Identify which cell holds the provided text, then report its [x, y] central coordinate. 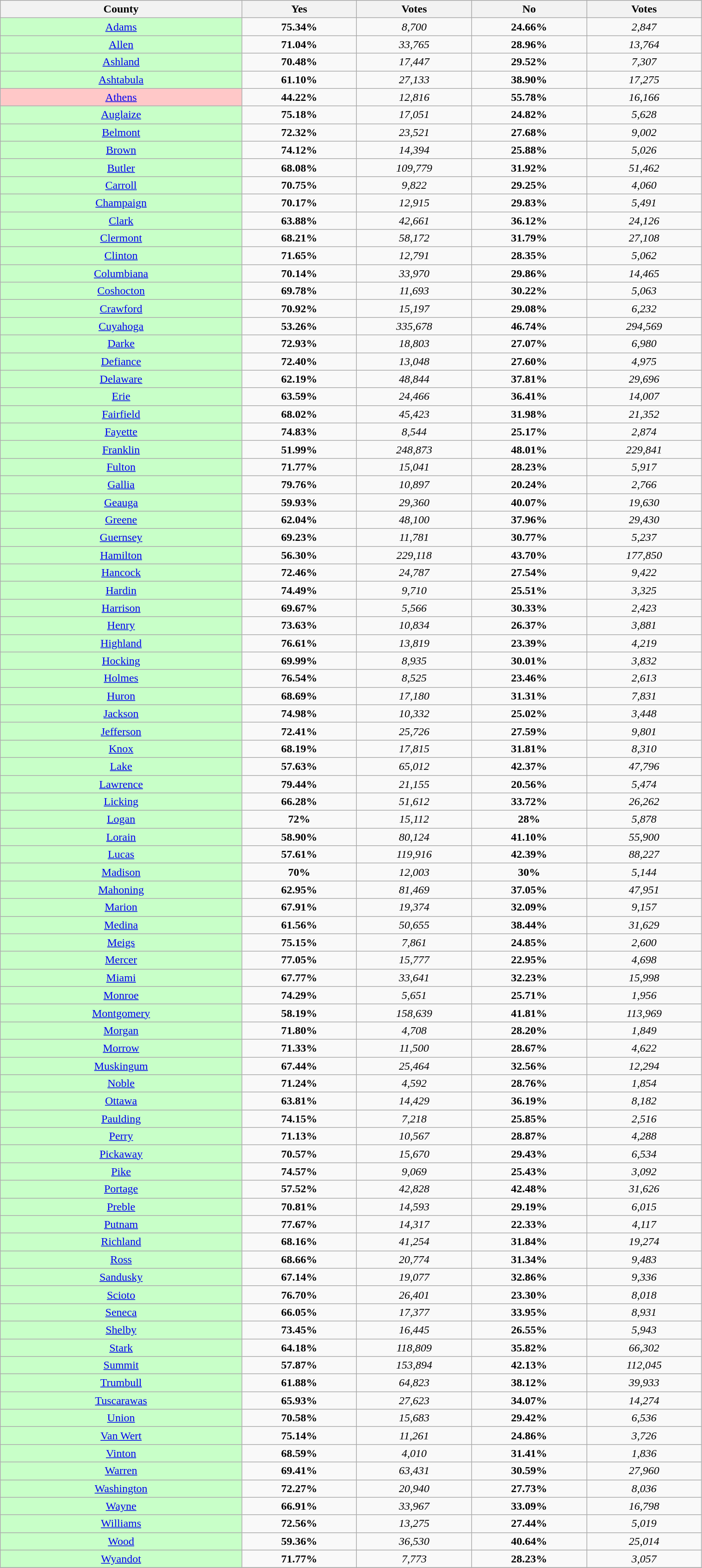
15,777 [414, 960]
Highland [121, 643]
Stark [121, 1348]
40.07% [529, 502]
34.07% [529, 1401]
3,092 [644, 1171]
59.93% [299, 502]
67.44% [299, 1066]
29.42% [529, 1418]
1,854 [644, 1084]
Holmes [121, 678]
2,516 [644, 1119]
335,678 [414, 326]
58.90% [299, 837]
16,798 [644, 1506]
37.96% [529, 520]
74.83% [299, 432]
25,464 [414, 1066]
70.17% [299, 203]
51,462 [644, 167]
70.57% [299, 1154]
46.74% [529, 326]
Crawford [121, 309]
4,060 [644, 185]
Columbiana [121, 273]
5,566 [414, 608]
36.12% [529, 221]
65,012 [414, 766]
4,010 [414, 1453]
72.32% [299, 132]
62.04% [299, 520]
Hamilton [121, 555]
26.55% [529, 1330]
229,118 [414, 555]
5,026 [644, 150]
Williams [121, 1524]
70.58% [299, 1418]
75.14% [299, 1436]
11,781 [414, 538]
25.71% [529, 995]
31.34% [529, 1259]
23.30% [529, 1295]
Defiance [121, 361]
113,969 [644, 1013]
41,254 [414, 1242]
76.54% [299, 678]
17,051 [414, 115]
17,447 [414, 62]
Scioto [121, 1295]
69.23% [299, 538]
Lawrence [121, 784]
Union [121, 1418]
9,422 [644, 573]
24,787 [414, 573]
Clinton [121, 256]
28.87% [529, 1136]
77.05% [299, 960]
30.33% [529, 608]
48,844 [414, 379]
Lake [121, 766]
72.46% [299, 573]
8,700 [414, 27]
2,600 [644, 942]
72% [299, 819]
80,124 [414, 837]
4,975 [644, 361]
8,310 [644, 749]
62.19% [299, 379]
43.70% [529, 555]
Fayette [121, 432]
Darke [121, 344]
20,940 [414, 1488]
18,803 [414, 344]
13,048 [414, 361]
16,445 [414, 1330]
9,336 [644, 1277]
29.83% [529, 203]
66,302 [644, 1348]
Monroe [121, 995]
248,873 [414, 449]
5,651 [414, 995]
Vinton [121, 1453]
Pike [121, 1171]
53.26% [299, 326]
37.05% [529, 890]
Medina [121, 925]
29.19% [529, 1207]
26,401 [414, 1295]
67.14% [299, 1277]
2,423 [644, 608]
Belmont [121, 132]
71.04% [299, 44]
61.56% [299, 925]
71.80% [299, 1030]
Athens [121, 97]
75.18% [299, 115]
67.91% [299, 907]
29,696 [644, 379]
71.24% [299, 1084]
33,765 [414, 44]
2,847 [644, 27]
1,956 [644, 995]
Ross [121, 1259]
25.02% [529, 713]
27.54% [529, 573]
27,133 [414, 80]
30.59% [529, 1471]
36,530 [414, 1541]
8,544 [414, 432]
42,661 [414, 221]
67.77% [299, 978]
13,819 [414, 643]
9,801 [644, 731]
17,377 [414, 1312]
68.69% [299, 696]
Warren [121, 1471]
77.67% [299, 1224]
79.44% [299, 784]
42.13% [529, 1365]
Noble [121, 1084]
37.81% [529, 379]
74.15% [299, 1119]
9,002 [644, 132]
5,063 [644, 291]
15,683 [414, 1418]
68.59% [299, 1453]
14,274 [644, 1401]
68.21% [299, 238]
County [121, 9]
Erie [121, 397]
31.81% [529, 749]
13,275 [414, 1524]
70.81% [299, 1207]
30.22% [529, 291]
31,626 [644, 1189]
45,423 [414, 414]
5,474 [644, 784]
68.08% [299, 167]
294,569 [644, 326]
6,534 [644, 1154]
15,041 [414, 467]
27.44% [529, 1524]
28.67% [529, 1048]
25,014 [644, 1541]
19,630 [644, 502]
Preble [121, 1207]
24.66% [529, 27]
Jefferson [121, 731]
118,809 [414, 1348]
15,197 [414, 309]
Henry [121, 626]
22.33% [529, 1224]
7,218 [414, 1119]
29,430 [644, 520]
28% [529, 819]
Morrow [121, 1048]
50,655 [414, 925]
63,431 [414, 1471]
3,448 [644, 713]
24.82% [529, 115]
20.24% [529, 484]
Fairfield [121, 414]
27,960 [644, 1471]
3,726 [644, 1436]
29.52% [529, 62]
9,822 [414, 185]
73.45% [299, 1330]
27.59% [529, 731]
38.90% [529, 80]
29.86% [529, 273]
1,836 [644, 1453]
71.33% [299, 1048]
7,307 [644, 62]
21,155 [414, 784]
Sandusky [121, 1277]
31.84% [529, 1242]
Fulton [121, 467]
5,237 [644, 538]
6,015 [644, 1207]
153,894 [414, 1365]
9,483 [644, 1259]
Muskingum [121, 1066]
Perry [121, 1136]
5,628 [644, 115]
5,144 [644, 872]
Logan [121, 819]
4,288 [644, 1136]
6,232 [644, 309]
Yes [299, 9]
17,180 [414, 696]
42.37% [529, 766]
4,117 [644, 1224]
72.56% [299, 1524]
Richland [121, 1242]
5,062 [644, 256]
70% [299, 872]
Guernsey [121, 538]
76.61% [299, 643]
12,816 [414, 97]
Seneca [121, 1312]
Portage [121, 1189]
24,126 [644, 221]
26,262 [644, 802]
73.63% [299, 626]
5,878 [644, 819]
Lucas [121, 855]
74.57% [299, 1171]
Mercer [121, 960]
64.18% [299, 1348]
68.02% [299, 414]
Knox [121, 749]
177,850 [644, 555]
31.98% [529, 414]
74.98% [299, 713]
7,861 [414, 942]
9,157 [644, 907]
3,881 [644, 626]
11,693 [414, 291]
68.16% [299, 1242]
8,525 [414, 678]
Champaign [121, 203]
12,003 [414, 872]
33,970 [414, 273]
27,108 [644, 238]
4,592 [414, 1084]
61.10% [299, 80]
Van Wert [121, 1436]
Jackson [121, 713]
27.60% [529, 361]
25.17% [529, 432]
20.56% [529, 784]
27.73% [529, 1488]
Miami [121, 978]
23.46% [529, 678]
Tuscarawas [121, 1401]
39,933 [644, 1383]
109,779 [414, 167]
Ottawa [121, 1101]
17,815 [414, 749]
31,629 [644, 925]
28.20% [529, 1030]
Mahoning [121, 890]
88,227 [644, 855]
Lorain [121, 837]
48,100 [414, 520]
70.48% [299, 62]
26.37% [529, 626]
63.88% [299, 221]
4,708 [414, 1030]
6,980 [644, 344]
Hocking [121, 661]
24.85% [529, 942]
33.72% [529, 802]
9,069 [414, 1171]
Ashtabula [121, 80]
Morgan [121, 1030]
Wyandot [121, 1559]
74.12% [299, 150]
15,112 [414, 819]
66.91% [299, 1506]
1,849 [644, 1030]
70.14% [299, 273]
8,036 [644, 1488]
31.41% [529, 1453]
Geauga [121, 502]
74.49% [299, 590]
30% [529, 872]
42.48% [529, 1189]
Paulding [121, 1119]
32.56% [529, 1066]
29,360 [414, 502]
Allen [121, 44]
13,764 [644, 44]
14,394 [414, 150]
55.78% [529, 97]
8,182 [644, 1101]
25,726 [414, 731]
19,274 [644, 1242]
9,710 [414, 590]
31.31% [529, 696]
42.39% [529, 855]
28.35% [529, 256]
6,536 [644, 1418]
Butler [121, 167]
57.52% [299, 1189]
21,352 [644, 414]
70.92% [299, 309]
2,613 [644, 678]
4,219 [644, 643]
24.86% [529, 1436]
36.19% [529, 1101]
Hardin [121, 590]
Delaware [121, 379]
8,935 [414, 661]
30.01% [529, 661]
42,828 [414, 1189]
20,774 [414, 1259]
10,897 [414, 484]
Washington [121, 1488]
27.68% [529, 132]
51.99% [299, 449]
62.95% [299, 890]
3,832 [644, 661]
31.92% [529, 167]
58.19% [299, 1013]
10,567 [414, 1136]
66.28% [299, 802]
5,491 [644, 203]
22.95% [529, 960]
Wood [121, 1541]
Marion [121, 907]
11,261 [414, 1436]
5,943 [644, 1330]
38.12% [529, 1383]
Clermont [121, 238]
112,045 [644, 1365]
69.67% [299, 608]
47,796 [644, 766]
5,019 [644, 1524]
14,317 [414, 1224]
Wayne [121, 1506]
38.44% [529, 925]
51,612 [414, 802]
35.82% [529, 1348]
47,951 [644, 890]
72.27% [299, 1488]
12,791 [414, 256]
14,007 [644, 397]
25.43% [529, 1171]
7,773 [414, 1559]
15,670 [414, 1154]
Pickaway [121, 1154]
19,077 [414, 1277]
8,018 [644, 1295]
Putnam [121, 1224]
79.76% [299, 484]
16,166 [644, 97]
23.39% [529, 643]
10,332 [414, 713]
14,429 [414, 1101]
Shelby [121, 1330]
Summit [121, 1365]
71.13% [299, 1136]
40.64% [529, 1541]
12,915 [414, 203]
32.09% [529, 907]
23,521 [414, 132]
119,916 [414, 855]
57.63% [299, 766]
72.40% [299, 361]
4,622 [644, 1048]
Franklin [121, 449]
72.93% [299, 344]
3,057 [644, 1559]
59.36% [299, 1541]
11,500 [414, 1048]
29.43% [529, 1154]
68.19% [299, 749]
68.66% [299, 1259]
5,917 [644, 467]
29.25% [529, 185]
69.41% [299, 1471]
Meigs [121, 942]
10,834 [414, 626]
71.65% [299, 256]
41.81% [529, 1013]
74.29% [299, 995]
Harrison [121, 608]
17,275 [644, 80]
29.08% [529, 309]
Huron [121, 696]
25.88% [529, 150]
Licking [121, 802]
25.85% [529, 1119]
41.10% [529, 837]
12,294 [644, 1066]
61.88% [299, 1383]
30.77% [529, 538]
Clark [121, 221]
25.51% [529, 590]
No [529, 9]
Hancock [121, 573]
75.34% [299, 27]
28.96% [529, 44]
Gallia [121, 484]
75.15% [299, 942]
33.95% [529, 1312]
64,823 [414, 1383]
70.75% [299, 185]
57.87% [299, 1365]
69.99% [299, 661]
63.59% [299, 397]
32.86% [529, 1277]
55,900 [644, 837]
Adams [121, 27]
44.22% [299, 97]
48.01% [529, 449]
158,639 [414, 1013]
Carroll [121, 185]
33,641 [414, 978]
Coshocton [121, 291]
69.78% [299, 291]
58,172 [414, 238]
56.30% [299, 555]
229,841 [644, 449]
66.05% [299, 1312]
33,967 [414, 1506]
2,874 [644, 432]
Trumbull [121, 1383]
27.07% [529, 344]
Auglaize [121, 115]
33.09% [529, 1506]
14,593 [414, 1207]
19,374 [414, 907]
Madison [121, 872]
7,831 [644, 696]
3,325 [644, 590]
32.23% [529, 978]
31.79% [529, 238]
76.70% [299, 1295]
2,766 [644, 484]
28.76% [529, 1084]
15,998 [644, 978]
Cuyahoga [121, 326]
36.41% [529, 397]
27,623 [414, 1401]
63.81% [299, 1101]
57.61% [299, 855]
65.93% [299, 1401]
4,698 [644, 960]
Ashland [121, 62]
8,931 [644, 1312]
Brown [121, 150]
81,469 [414, 890]
24,466 [414, 397]
Greene [121, 520]
14,465 [644, 273]
72.41% [299, 731]
Montgomery [121, 1013]
